Detect which cell encompasses the target text, then output its [X, Y] center coordinate. 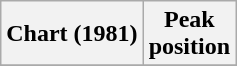
Peakposition [189, 34]
Chart (1981) [72, 34]
